Determine the [x, y] coordinate at the center of the cell enclosing the given text.  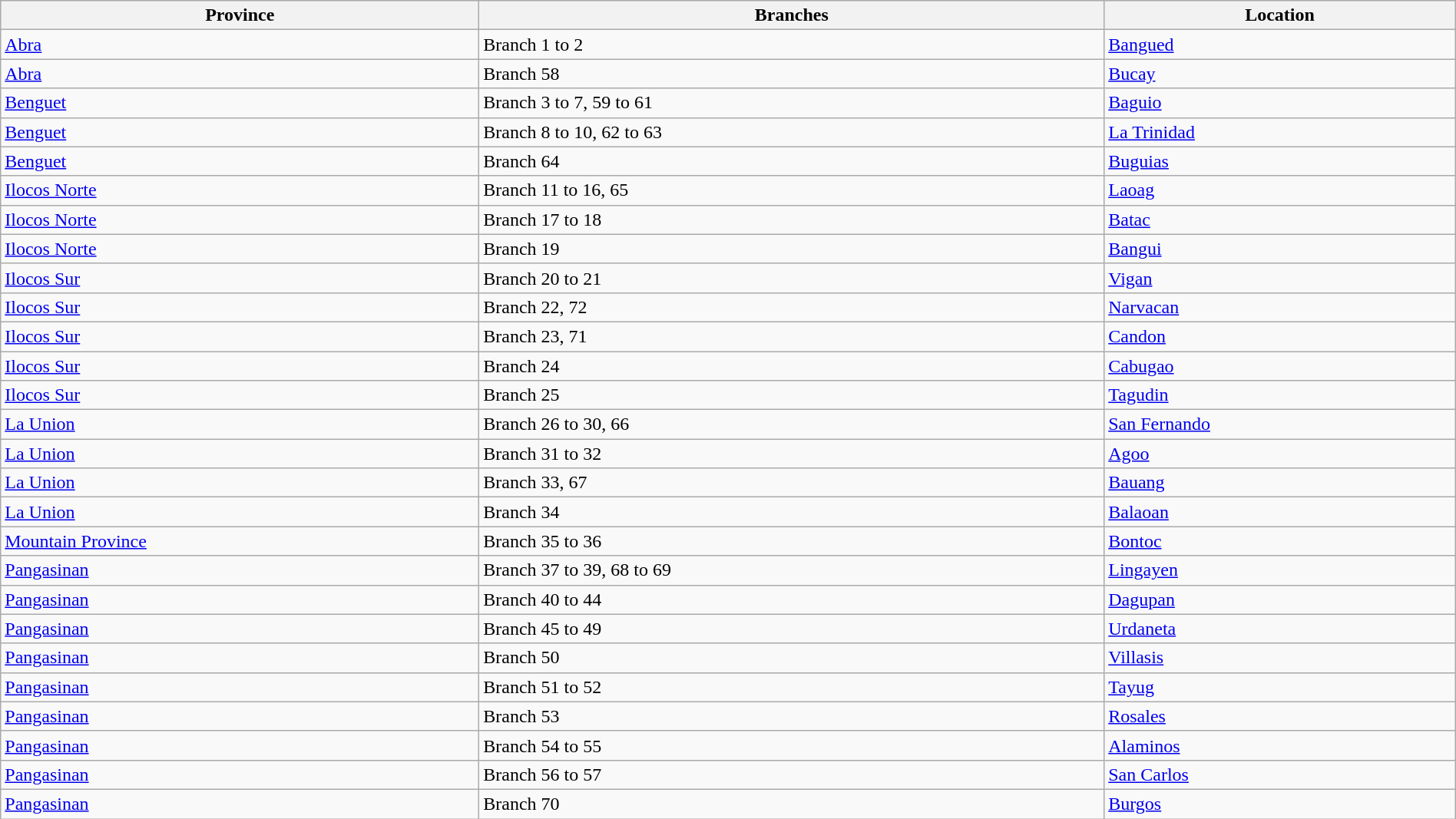
Branch 50 [792, 658]
San Fernando [1280, 424]
Dagupan [1280, 599]
Location [1280, 15]
Branch 37 to 39, 68 to 69 [792, 570]
Branch 51 to 52 [792, 687]
San Carlos [1280, 774]
Tayug [1280, 687]
Branch 64 [792, 161]
Branch 19 [792, 249]
Villasis [1280, 658]
Tagudin [1280, 395]
Rosales [1280, 716]
Bontoc [1280, 541]
Province [240, 15]
Branch 17 to 18 [792, 220]
Branch 25 [792, 395]
Branch 70 [792, 804]
Burgos [1280, 804]
Branch 54 to 55 [792, 745]
Branch 20 to 21 [792, 278]
Bucay [1280, 74]
Batac [1280, 220]
Balaoan [1280, 512]
La Trinidad [1280, 132]
Branch 35 to 36 [792, 541]
Branch 8 to 10, 62 to 63 [792, 132]
Branch 26 to 30, 66 [792, 424]
Branch 22, 72 [792, 307]
Branch 53 [792, 716]
Agoo [1280, 454]
Branches [792, 15]
Branch 45 to 49 [792, 629]
Branch 58 [792, 74]
Narvacan [1280, 307]
Bangued [1280, 45]
Urdaneta [1280, 629]
Candon [1280, 336]
Branch 1 to 2 [792, 45]
Bauang [1280, 483]
Laoag [1280, 190]
Branch 23, 71 [792, 336]
Lingayen [1280, 570]
Buguias [1280, 161]
Baguio [1280, 103]
Bangui [1280, 249]
Branch 3 to 7, 59 to 61 [792, 103]
Vigan [1280, 278]
Cabugao [1280, 366]
Branch 24 [792, 366]
Branch 56 to 57 [792, 774]
Alaminos [1280, 745]
Branch 40 to 44 [792, 599]
Branch 31 to 32 [792, 454]
Branch 34 [792, 512]
Mountain Province [240, 541]
Branch 33, 67 [792, 483]
Branch 11 to 16, 65 [792, 190]
